Identify which cell holds the provided text, then report its (X, Y) central coordinate. 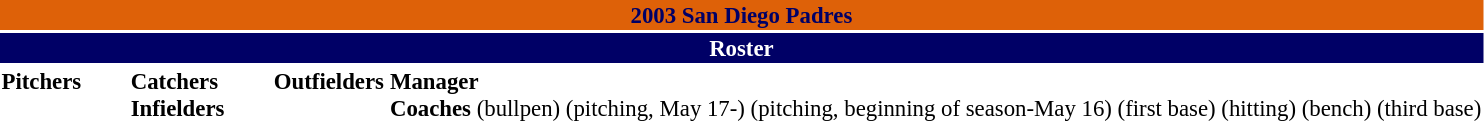
2003 San Diego Padres (742, 15)
Roster (742, 48)
